Scan for the cell matching the given text and deliver its (x, y) coordinate at center. 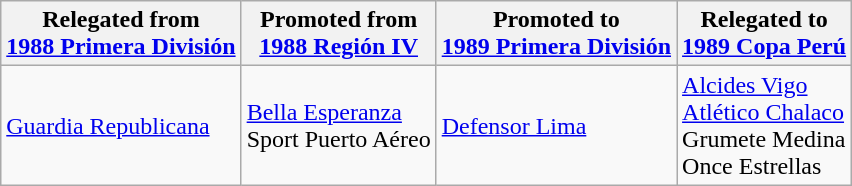
Guardia Republicana (121, 126)
Promoted from1988 Región IV (338, 34)
Promoted to1989 Primera División (556, 34)
Relegated from1988 Primera División (121, 34)
Relegated to1989 Copa Perú (764, 34)
Alcides Vigo Atlético Chalaco Grumete Medina Once Estrellas (764, 126)
Defensor Lima (556, 126)
Bella Esperanza Sport Puerto Aéreo (338, 126)
